Determine the (X, Y) coordinate at the center of the cell enclosing the given text.  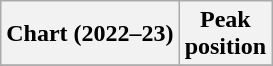
Chart (2022–23) (90, 34)
Peakposition (225, 34)
